Search for the cell housing the specified text and yield its (X, Y) center coordinate. 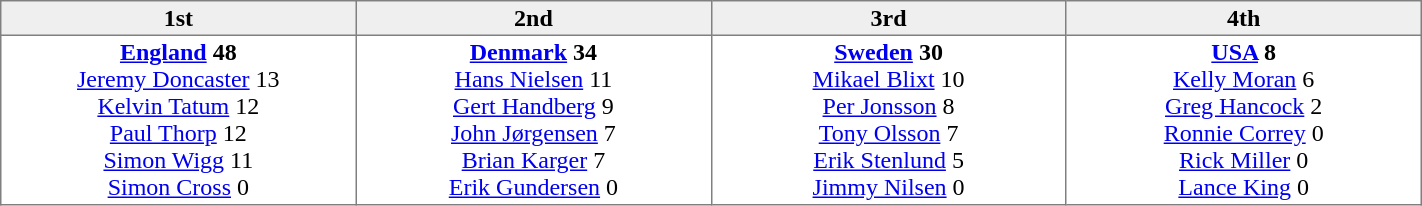
3rd (888, 18)
USA 8Kelly Moran 6Greg Hancock 2Ronnie Correy 0Rick Miller 0Lance King 0 (1244, 120)
2nd (534, 18)
Denmark 34Hans Nielsen 11Gert Handberg 9John Jørgensen 7Brian Karger 7Erik Gundersen 0 (534, 120)
1st (178, 18)
Sweden 30Mikael Blixt 10Per Jonsson 8Tony Olsson 7Erik Stenlund 5Jimmy Nilsen 0 (888, 120)
England 48Jeremy Doncaster 13Kelvin Tatum 12Paul Thorp 12Simon Wigg 11Simon Cross 0 (178, 120)
4th (1244, 18)
